Return the (X, Y) coordinate for the center point of the cell that contains the specified text.  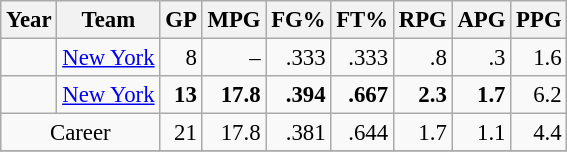
2.3 (422, 95)
Career (80, 133)
.381 (298, 133)
APG (482, 20)
Year (29, 20)
21 (181, 133)
13 (181, 95)
MPG (234, 20)
1.1 (482, 133)
FT% (362, 20)
1.6 (539, 58)
– (234, 58)
Team (108, 20)
.8 (422, 58)
.394 (298, 95)
RPG (422, 20)
8 (181, 58)
.3 (482, 58)
.644 (362, 133)
6.2 (539, 95)
.667 (362, 95)
PPG (539, 20)
GP (181, 20)
FG% (298, 20)
4.4 (539, 133)
